Detect which cell encompasses the target text, then output its (X, Y) center coordinate. 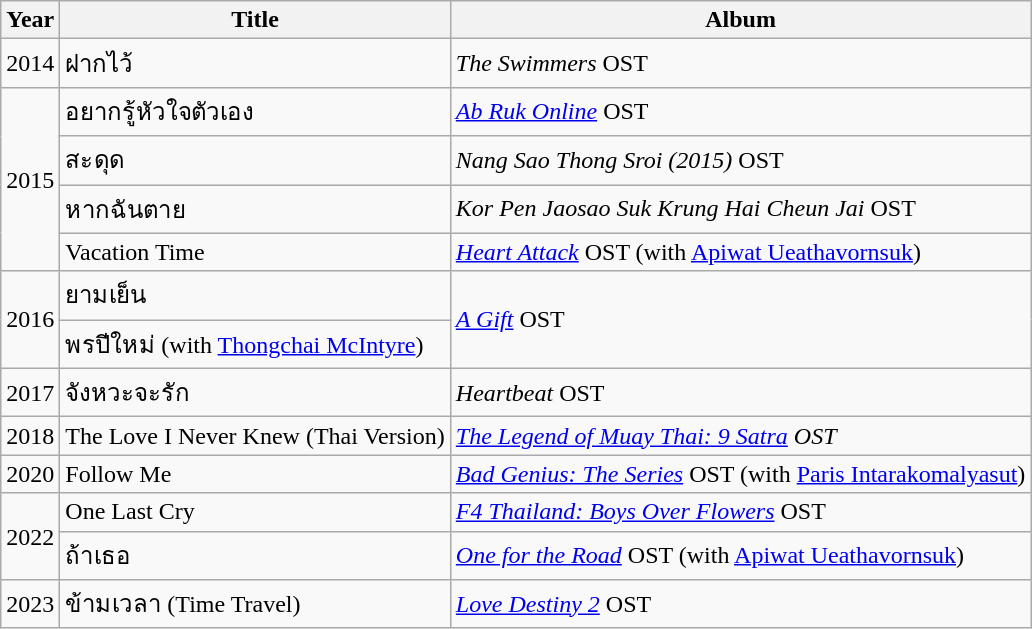
ฝากไว้ (255, 64)
One Last Cry (255, 512)
จังหวะจะรัก (255, 392)
2015 (30, 179)
2023 (30, 604)
Nang Sao Thong Sroi (2015) OST (740, 160)
Ab Ruk Online OST (740, 112)
ถ้าเธอ (255, 556)
2018 (30, 436)
2016 (30, 320)
2022 (30, 536)
Kor Pen Jaosao Suk Krung Hai Cheun Jai OST (740, 208)
2020 (30, 474)
Bad Genius: The Series OST (with Paris Intarakomalyasut) (740, 474)
Vacation Time (255, 252)
ยามเย็น (255, 296)
The Swimmers OST (740, 64)
Love Destiny 2 OST (740, 604)
A Gift OST (740, 320)
สะดุด (255, 160)
พรปีใหม่ (with Thongchai McIntyre) (255, 344)
หากฉันตาย (255, 208)
Follow Me (255, 474)
Year (30, 20)
F4 Thailand: Boys Over Flowers OST (740, 512)
อยากรู้หัวใจตัวเอง (255, 112)
ข้ามเวลา (Time Travel) (255, 604)
One for the Road OST (with Apiwat Ueathavornsuk) (740, 556)
Heart Attack OST (with Apiwat Ueathavornsuk) (740, 252)
The Legend of Muay Thai: 9 Satra OST (740, 436)
Heartbeat OST (740, 392)
Album (740, 20)
2014 (30, 64)
The Love I Never Knew (Thai Version) (255, 436)
Title (255, 20)
2017 (30, 392)
